Extract the (X, Y) coordinate from the center of the cell holding the provided text.  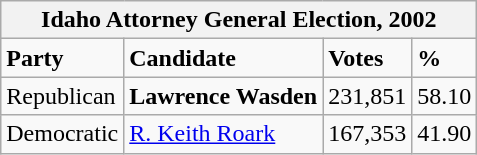
Idaho Attorney General Election, 2002 (239, 20)
% (444, 58)
Lawrence Wasden (224, 96)
Party (62, 58)
Republican (62, 96)
41.90 (444, 134)
R. Keith Roark (224, 134)
58.10 (444, 96)
Candidate (224, 58)
Votes (368, 58)
167,353 (368, 134)
231,851 (368, 96)
Democratic (62, 134)
